Find where the given text appears and provide that cell's center as [X, Y] coordinate. 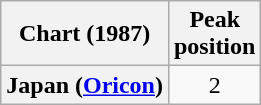
Peakposition [214, 34]
2 [214, 85]
Chart (1987) [85, 34]
Japan (Oricon) [85, 85]
